Extract the [x, y] coordinate from the center of the cell holding the provided text.  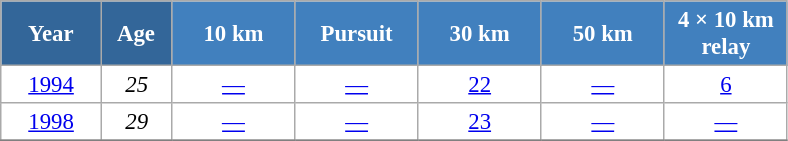
25 [136, 85]
22 [480, 85]
1998 [52, 122]
4 × 10 km relay [726, 34]
10 km [234, 34]
50 km [602, 34]
Pursuit [356, 34]
Year [52, 34]
23 [480, 122]
6 [726, 85]
1994 [52, 85]
30 km [480, 34]
29 [136, 122]
Age [136, 34]
